Find where the given text appears and provide that cell's center as [X, Y] coordinate. 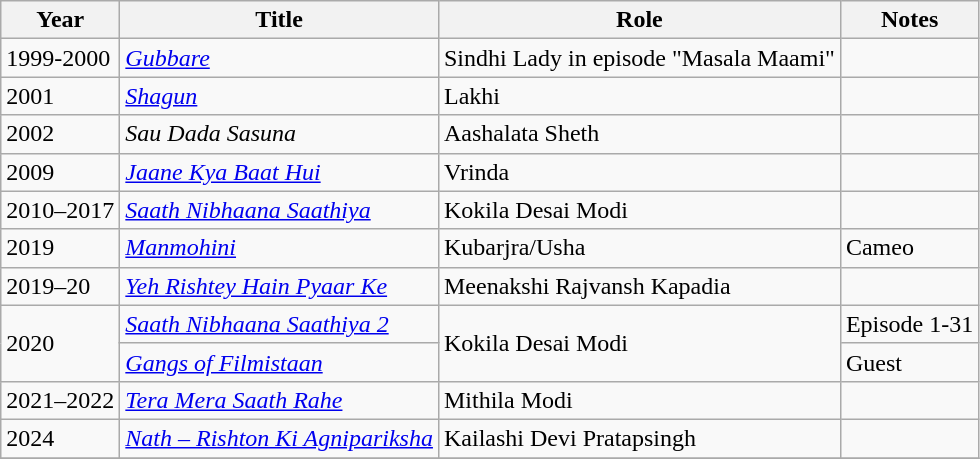
Cameo [909, 248]
Vrinda [639, 172]
2019 [60, 248]
Yeh Rishtey Hain Pyaar Ke [280, 286]
Year [60, 20]
2001 [60, 96]
2020 [60, 343]
Title [280, 20]
Kailashi Devi Pratapsingh [639, 438]
Kubarjra/Usha [639, 248]
Lakhi [639, 96]
Sau Dada Sasuna [280, 134]
2024 [60, 438]
Mithila Modi [639, 400]
Saath Nibhaana Saathiya [280, 210]
Saath Nibhaana Saathiya 2 [280, 324]
Episode 1-31 [909, 324]
2010–2017 [60, 210]
2021–2022 [60, 400]
Shagun [280, 96]
Jaane Kya Baat Hui [280, 172]
1999-2000 [60, 58]
Nath – Rishton Ki Agnipariksha [280, 438]
Aashalata Sheth [639, 134]
Manmohini [280, 248]
Meenakshi Rajvansh Kapadia [639, 286]
Gangs of Filmistaan [280, 362]
Gubbare [280, 58]
2009 [60, 172]
2002 [60, 134]
Notes [909, 20]
Tera Mera Saath Rahe [280, 400]
2019–20 [60, 286]
Sindhi Lady in episode "Masala Maami" [639, 58]
Guest [909, 362]
Role [639, 20]
